Scan for the cell matching the given text and deliver its [x, y] coordinate at center. 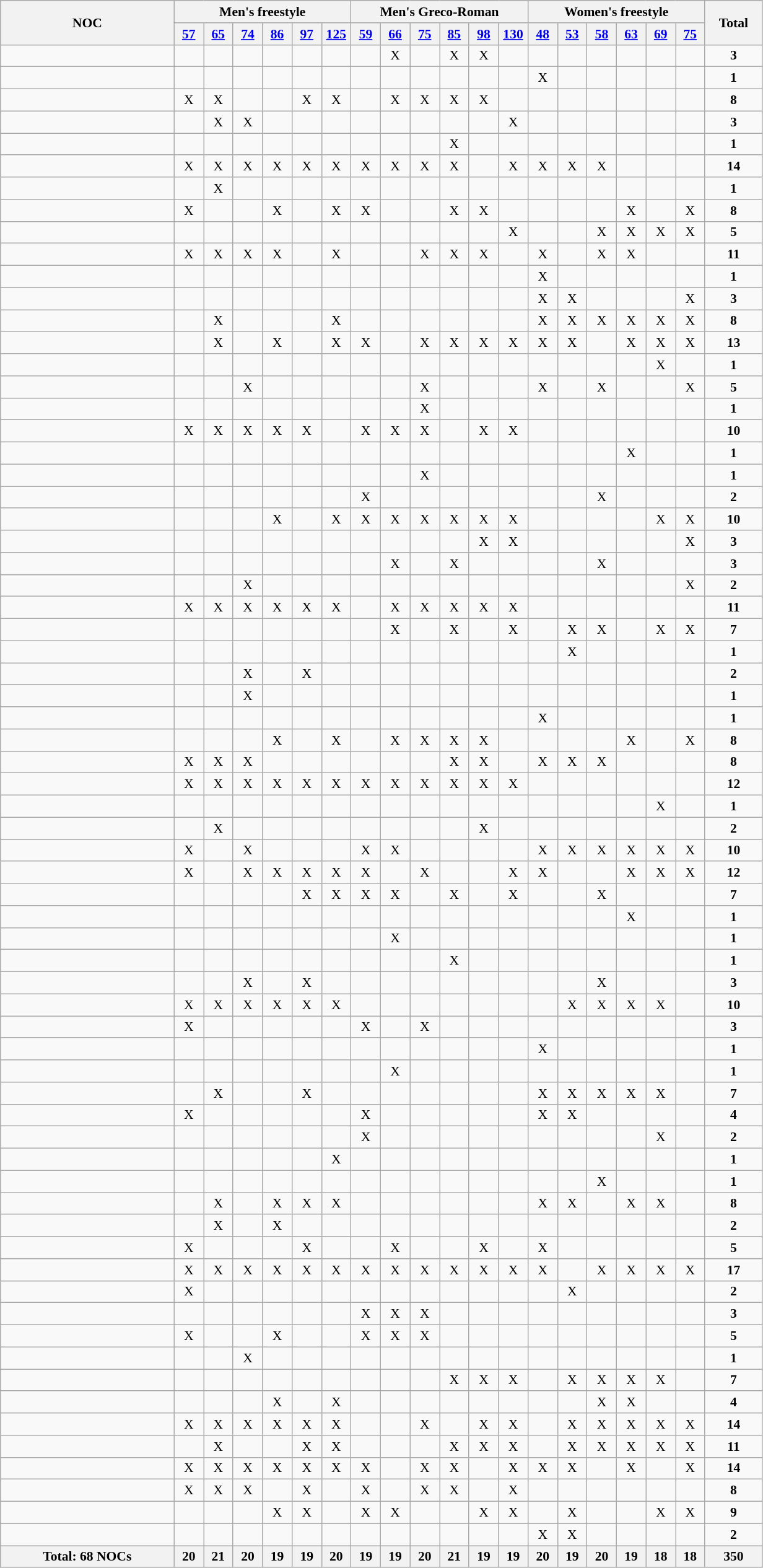
13 [733, 343]
65 [218, 34]
57 [189, 34]
98 [484, 34]
Men's freestyle [263, 12]
Men's Greco-Roman [440, 12]
125 [336, 34]
9 [733, 1513]
17 [733, 1270]
Women's freestyle [616, 12]
58 [602, 34]
350 [733, 1557]
97 [307, 34]
66 [395, 34]
48 [543, 34]
Total: 68 NOCs [87, 1557]
85 [455, 34]
74 [248, 34]
NOC [87, 22]
53 [572, 34]
130 [513, 34]
Total [733, 22]
59 [366, 34]
69 [661, 34]
86 [277, 34]
63 [631, 34]
